Detect which cell encompasses the target text, then output its (X, Y) center coordinate. 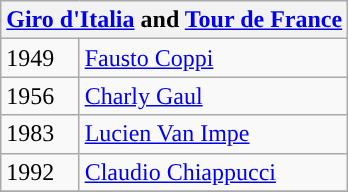
1992 (40, 172)
Claudio Chiappucci (214, 172)
Lucien Van Impe (214, 134)
Charly Gaul (214, 96)
1949 (40, 58)
1956 (40, 96)
Giro d'Italia and Tour de France (174, 20)
1983 (40, 134)
Fausto Coppi (214, 58)
